Search for the cell housing the specified text and yield its [X, Y] center coordinate. 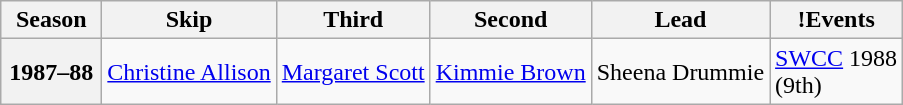
Season [52, 20]
!Events [836, 20]
Sheena Drummie [680, 72]
Third [353, 20]
1987–88 [52, 72]
Second [510, 20]
Lead [680, 20]
Skip [189, 20]
SWCC 1988 (9th) [836, 72]
Christine Allison [189, 72]
Margaret Scott [353, 72]
Kimmie Brown [510, 72]
